Pinpoint the cell where the given text exists, returning its [X, Y] midpoint coordinate. 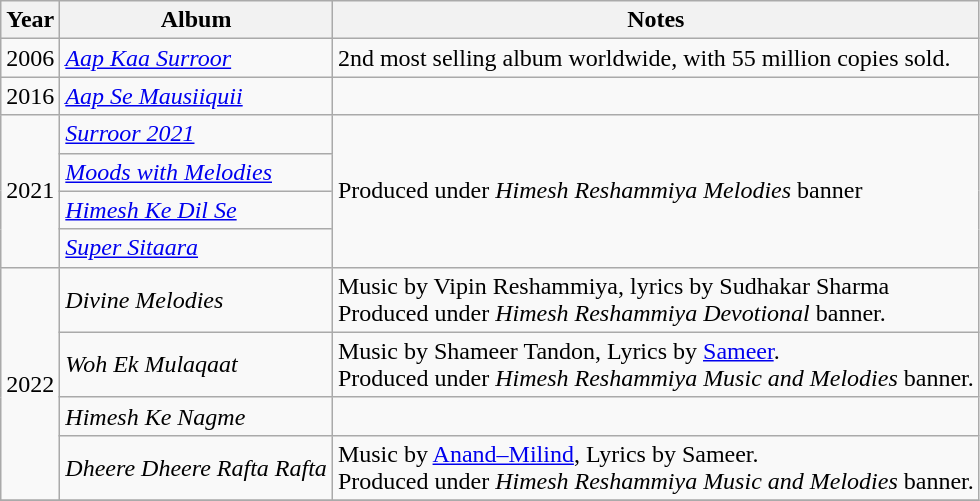
2016 [30, 96]
2nd most selling album worldwide, with 55 million copies sold. [656, 58]
Super Sitaara [196, 248]
2022 [30, 384]
Produced under Himesh Reshammiya Melodies banner [656, 191]
Surroor 2021 [196, 134]
Music by Anand–Milind, Lyrics by Sameer. Produced under Himesh Reshammiya Music and Melodies banner. [656, 468]
Music by Vipin Reshammiya, lyrics by Sudhakar Sharma Produced under Himesh Reshammiya Devotional banner. [656, 300]
Himesh Ke Nagme [196, 416]
Dheere Dheere Rafta Rafta [196, 468]
2006 [30, 58]
Notes [656, 20]
Aap Se Mausiiquii [196, 96]
Divine Melodies [196, 300]
Music by Shameer Tandon, Lyrics by Sameer. Produced under Himesh Reshammiya Music and Melodies banner. [656, 364]
Himesh Ke Dil Se [196, 210]
Album [196, 20]
Aap Kaa Surroor [196, 58]
Woh Ek Mulaqaat [196, 364]
2021 [30, 191]
Moods with Melodies [196, 172]
Year [30, 20]
